From the cell containing the given text, extract its center point as [X, Y] coordinate. 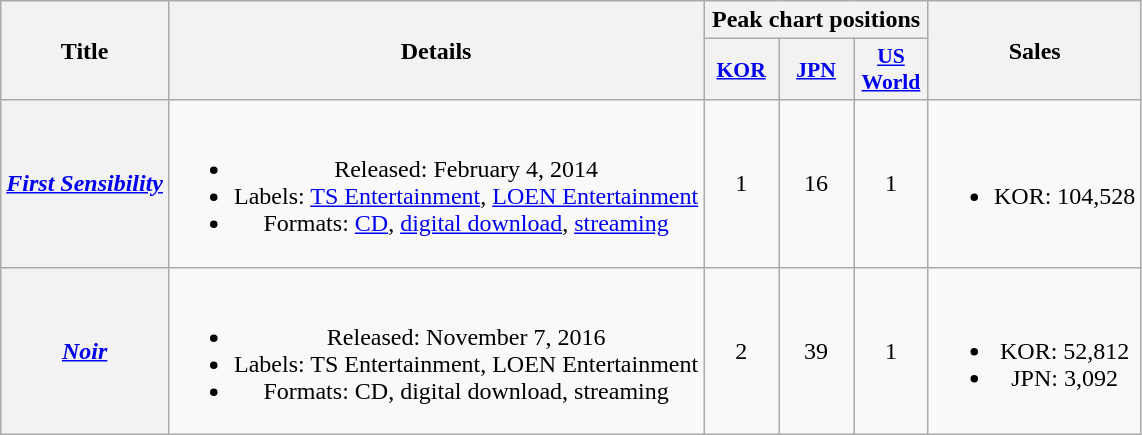
JPN [816, 70]
First Sensibility [85, 184]
Released: November 7, 2016Labels: TS Entertainment, LOEN EntertainmentFormats: CD, digital download, streaming [436, 350]
Sales [1034, 50]
39 [816, 350]
Peak chart positions [816, 20]
Title [85, 50]
US World [892, 70]
Noir [85, 350]
2 [742, 350]
KOR: 104,528 [1034, 184]
KOR: 52,812JPN: 3,092 [1034, 350]
Released: February 4, 2014Labels: TS Entertainment, LOEN EntertainmentFormats: CD, digital download, streaming [436, 184]
16 [816, 184]
KOR [742, 70]
Details [436, 50]
